Return the [x, y] coordinate for the center point of the cell that contains the specified text.  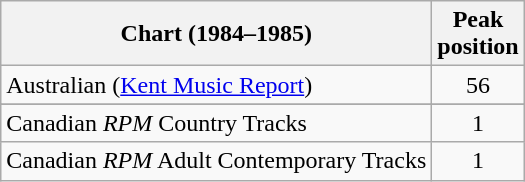
Canadian RPM Country Tracks [216, 123]
Chart (1984–1985) [216, 34]
Australian (Kent Music Report) [216, 85]
Peakposition [478, 34]
56 [478, 85]
Canadian RPM Adult Contemporary Tracks [216, 161]
